Return the (x, y) coordinate for the center point of the cell that contains the specified text.  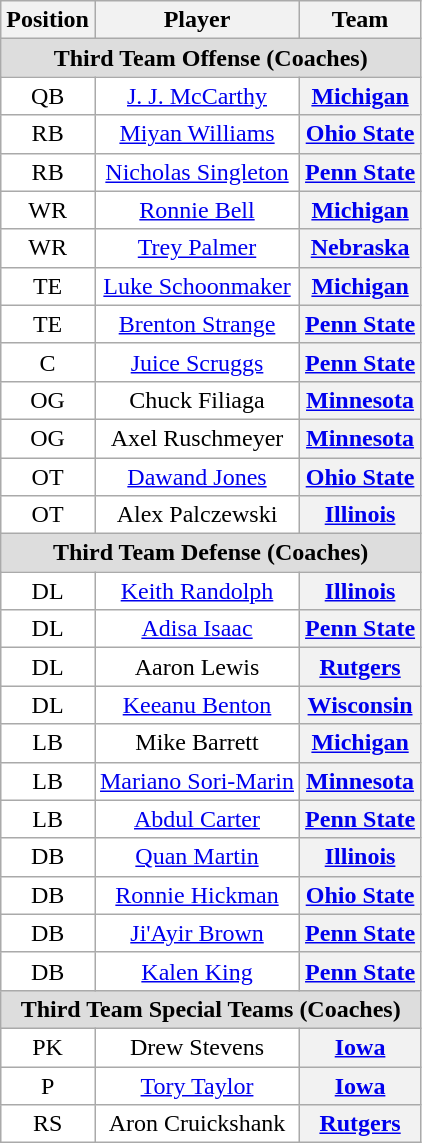
Keeanu Benton (196, 705)
Kalen King (196, 971)
C (48, 362)
Third Team Defense (Coaches) (211, 553)
Team (360, 20)
Chuck Filiaga (196, 400)
Nebraska (360, 248)
Player (196, 20)
Miyan Williams (196, 134)
Adisa Isaac (196, 629)
Tory Taylor (196, 1085)
Alex Palczewski (196, 515)
Luke Schoonmaker (196, 286)
Keith Randolph (196, 591)
Abdul Carter (196, 819)
Brenton Strange (196, 324)
Dawand Jones (196, 477)
Ronnie Hickman (196, 895)
Nicholas Singleton (196, 172)
RS (48, 1124)
Juice Scruggs (196, 362)
Position (48, 20)
PK (48, 1047)
Trey Palmer (196, 248)
Mike Barrett (196, 743)
P (48, 1085)
Drew Stevens (196, 1047)
Quan Martin (196, 857)
Ronnie Bell (196, 210)
Wisconsin (360, 705)
J. J. McCarthy (196, 96)
Ji'Ayir Brown (196, 933)
QB (48, 96)
Aaron Lewis (196, 667)
Mariano Sori-Marin (196, 781)
Third Team Special Teams (Coaches) (211, 1009)
Aron Cruickshank (196, 1124)
Third Team Offense (Coaches) (211, 58)
Axel Ruschmeyer (196, 438)
